Output the (x, y) coordinate of the center of the cell containing the given text.  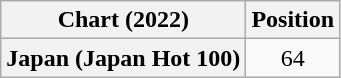
Chart (2022) (124, 20)
64 (293, 58)
Position (293, 20)
Japan (Japan Hot 100) (124, 58)
